Find where the given text appears and provide that cell's center as (x, y) coordinate. 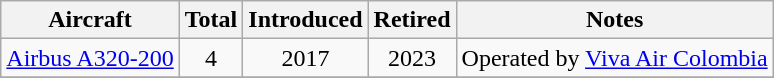
4 (211, 58)
Retired (412, 20)
Introduced (306, 20)
2017 (306, 58)
Notes (614, 20)
Airbus A320-200 (90, 58)
2023 (412, 58)
Total (211, 20)
Aircraft (90, 20)
Operated by Viva Air Colombia (614, 58)
